Return the (X, Y) coordinate for the center point of the cell that contains the specified text.  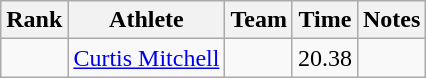
Team (259, 20)
Notes (391, 20)
Athlete (146, 20)
Time (324, 20)
Curtis Mitchell (146, 58)
20.38 (324, 58)
Rank (34, 20)
